Pinpoint the cell where the given text exists, returning its [x, y] midpoint coordinate. 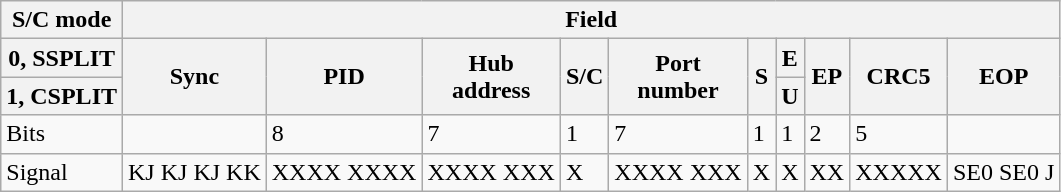
5 [899, 134]
Hub address [491, 77]
S/C mode [62, 20]
S [761, 77]
XXXX XXXX [344, 172]
SE0 SE0 J [1003, 172]
PID [344, 77]
KJ KJ KJ KK [195, 172]
8 [344, 134]
Port number [678, 77]
Field [592, 20]
Bits [62, 134]
1, CSPLIT [62, 96]
E [790, 58]
Sync [195, 77]
EP [827, 77]
0, SSPLIT [62, 58]
Signal [62, 172]
EOP [1003, 77]
U [790, 96]
CRC5 [899, 77]
2 [827, 134]
XXXXX [899, 172]
XX [827, 172]
S/C [584, 77]
